Search for the cell housing the specified text and yield its (x, y) center coordinate. 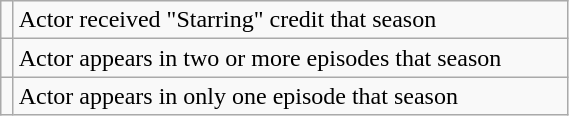
Actor appears in two or more episodes that season (290, 58)
Actor received "Starring" credit that season (290, 20)
Actor appears in only one episode that season (290, 96)
